Extract the (x, y) coordinate from the center of the cell holding the provided text.  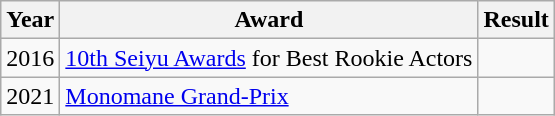
Year (30, 20)
Monomane Grand-Prix (269, 96)
Award (269, 20)
2021 (30, 96)
2016 (30, 58)
10th Seiyu Awards for Best Rookie Actors (269, 58)
Result (516, 20)
